Pinpoint the cell where the given text exists, returning its (x, y) midpoint coordinate. 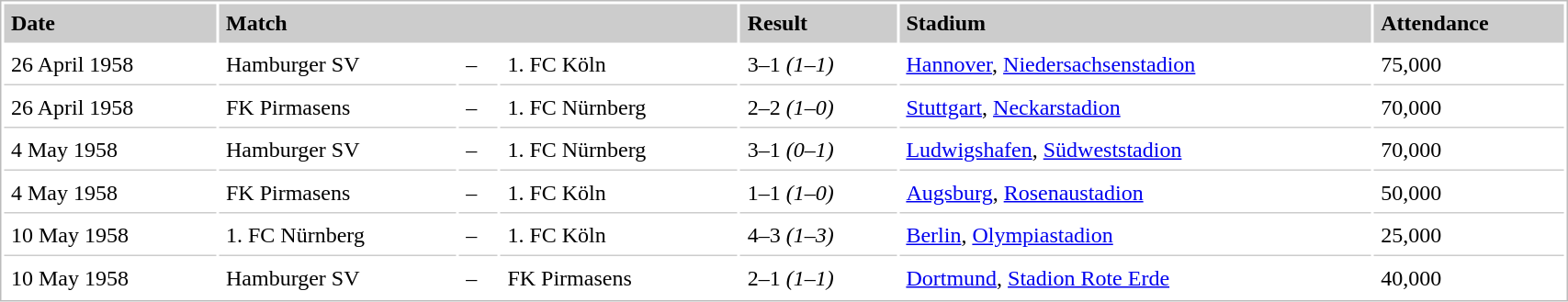
75,000 (1469, 66)
Match (478, 23)
3–1 (1–1) (818, 66)
Date (110, 23)
Stadium (1135, 23)
2–2 (1–0) (818, 108)
Ludwigshafen, Südweststadion (1135, 151)
1–1 (1–0) (818, 194)
Result (818, 23)
2–1 (1–1) (818, 278)
3–1 (0–1) (818, 151)
Dortmund, Stadion Rote Erde (1135, 278)
Stuttgart, Neckarstadion (1135, 108)
Augsburg, Rosenaustadion (1135, 194)
50,000 (1469, 194)
40,000 (1469, 278)
Attendance (1469, 23)
Hannover, Niedersachsenstadion (1135, 66)
25,000 (1469, 237)
4–3 (1–3) (818, 237)
Berlin, Olympiastadion (1135, 237)
